Determine the (X, Y) coordinate at the center of the cell enclosing the given text.  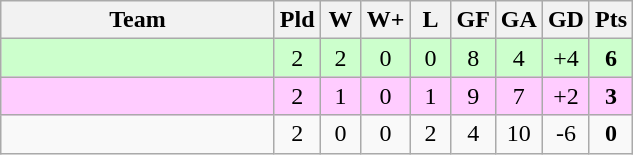
10 (518, 134)
W+ (386, 20)
7 (518, 96)
Team (138, 20)
GF (473, 20)
Pts (610, 20)
+2 (566, 96)
Pld (297, 20)
L (430, 20)
W (340, 20)
6 (610, 58)
GA (518, 20)
8 (473, 58)
3 (610, 96)
9 (473, 96)
-6 (566, 134)
GD (566, 20)
+4 (566, 58)
